Scan for the cell matching the given text and deliver its (X, Y) coordinate at center. 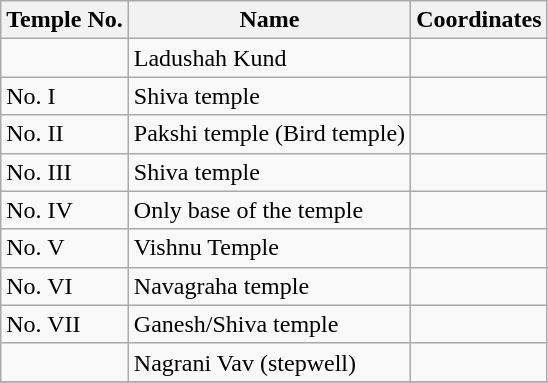
No. III (65, 172)
Pakshi temple (Bird temple) (269, 134)
No. IV (65, 210)
Vishnu Temple (269, 248)
No. VI (65, 286)
Ladushah Kund (269, 58)
No. VII (65, 324)
No. V (65, 248)
No. II (65, 134)
Only base of the temple (269, 210)
Ganesh/Shiva temple (269, 324)
Temple No. (65, 20)
Name (269, 20)
Navagraha temple (269, 286)
Nagrani Vav (stepwell) (269, 362)
Coordinates (479, 20)
No. I (65, 96)
